Output the (X, Y) coordinate of the center of the cell containing the given text.  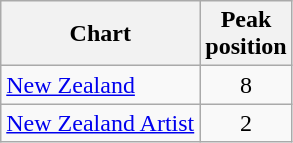
New Zealand (100, 85)
Peakposition (246, 34)
Chart (100, 34)
2 (246, 123)
8 (246, 85)
New Zealand Artist (100, 123)
